Determine the (x, y) coordinate at the center of the cell enclosing the given text.  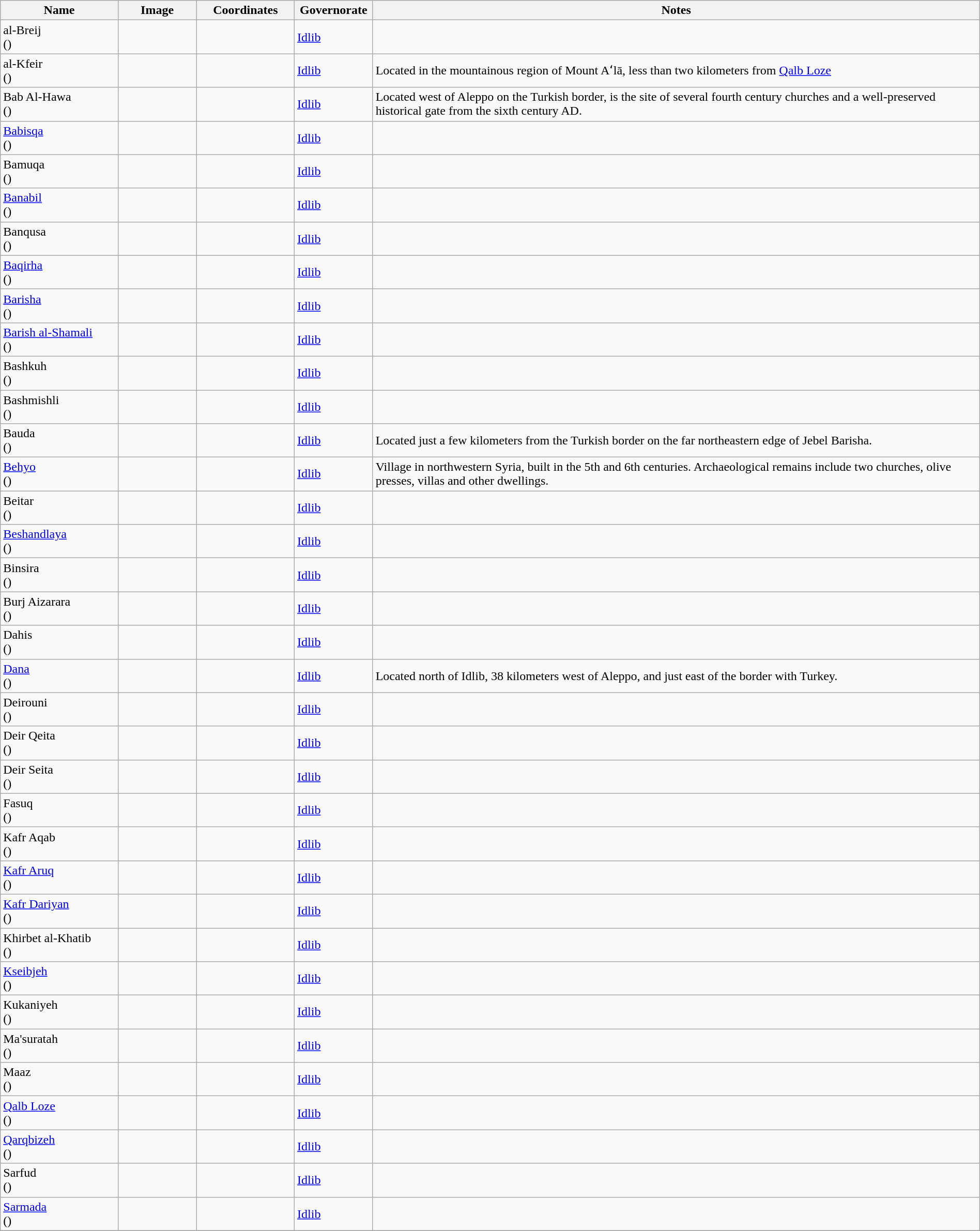
al-Breij() (59, 37)
Dana() (59, 676)
Bashmishli() (59, 406)
Dahis() (59, 642)
Fasuq() (59, 810)
Coordinates (245, 10)
Barisha() (59, 306)
Bauda() (59, 440)
Notes (676, 10)
Beshandlaya() (59, 542)
Qalb Loze() (59, 1113)
al-Kfeir() (59, 70)
Banqusa() (59, 239)
Kukaniyeh() (59, 1012)
Deir Qeita() (59, 743)
Behyo() (59, 474)
Babisqa() (59, 137)
Located in the mountainous region of Mount Aʻlā, less than two kilometers from Qalb Loze (676, 70)
Binsira() (59, 575)
Banabil() (59, 205)
Barish al-Shamali() (59, 339)
Maaz() (59, 1079)
Located just a few kilometers from the Turkish border on the far northeastern edge of Jebel Barisha. (676, 440)
Sarfud() (59, 1180)
Khirbet al-Khatib() (59, 945)
Deirouni() (59, 709)
Kafr Aruq() (59, 878)
Governorate (334, 10)
Baqirha() (59, 272)
Bab Al-Hawa() (59, 104)
Deir Seita() (59, 776)
Kseibjeh() (59, 979)
Image (157, 10)
Burj Aizarara() (59, 609)
Qarqbizeh() (59, 1146)
Bamuqa() (59, 172)
Name (59, 10)
Kafr Dariyan() (59, 911)
Kafr Aqab() (59, 843)
Ma'suratah() (59, 1046)
Bashkuh() (59, 373)
Beitar() (59, 507)
Located north of Idlib, 38 kilometers west of Aleppo, and just east of the border with Turkey. (676, 676)
Sarmada() (59, 1213)
